Return (X, Y) of the center of cell containing provided text 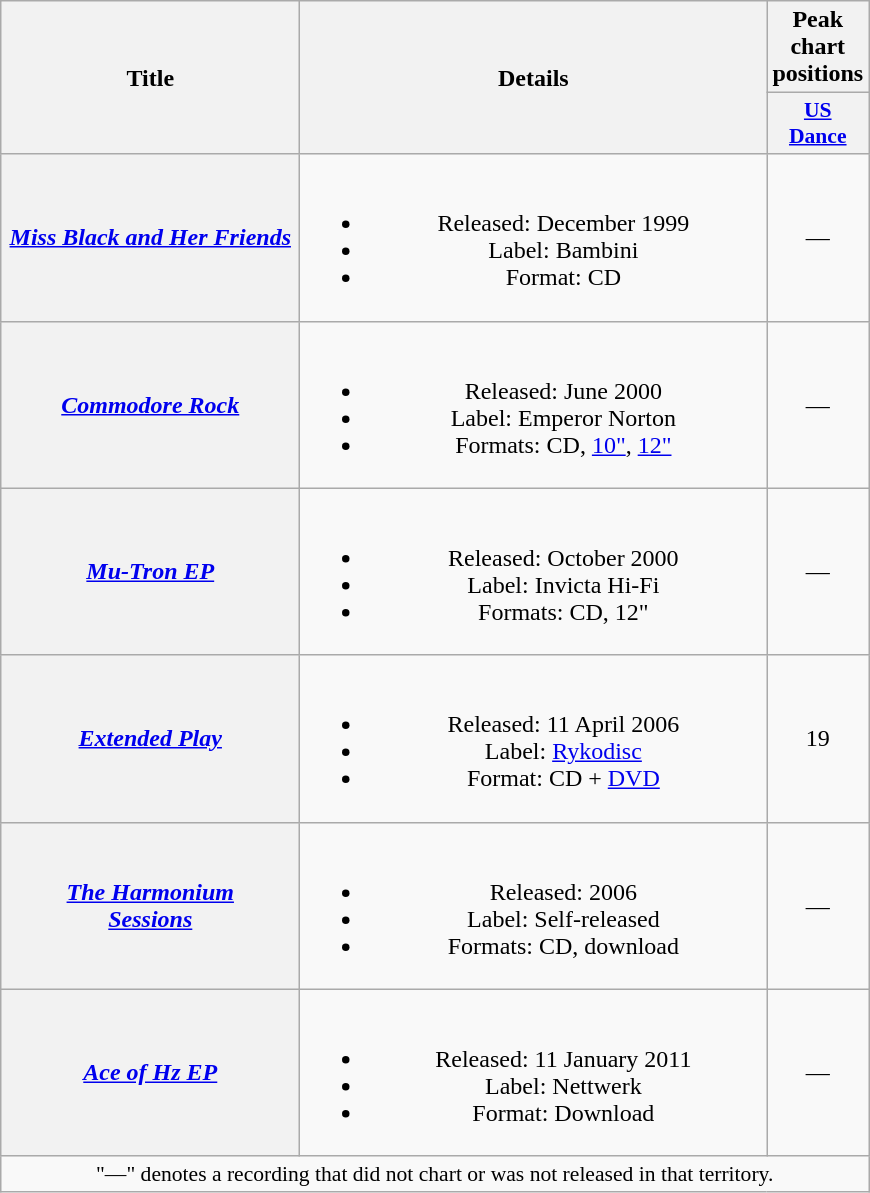
Peak chart positions (818, 47)
Title (150, 78)
Ace of Hz EP (150, 1072)
Released: 11 January 2011Label: NettwerkFormat: Download (534, 1072)
Details (534, 78)
Released: December 1999Label: BambiniFormat: CD (534, 238)
Released: 11 April 2006Label: RykodiscFormat: CD + DVD (534, 738)
Extended Play (150, 738)
19 (818, 738)
"—" denotes a recording that did not chart or was not released in that territory. (435, 1174)
Released: October 2000Label: Invicta Hi-FiFormats: CD, 12" (534, 572)
Released: June 2000Label: Emperor NortonFormats: CD, 10", 12" (534, 404)
The HarmoniumSessions (150, 906)
USDance (818, 124)
Released: 2006Label: Self-releasedFormats: CD, download (534, 906)
Mu-Tron EP (150, 572)
Commodore Rock (150, 404)
Miss Black and Her Friends (150, 238)
